Identify which cell holds the provided text, then report its [X, Y] central coordinate. 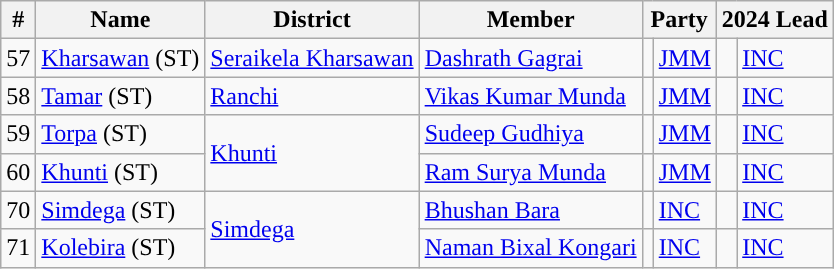
Party [679, 20]
Bhushan Bara [530, 210]
Naman Bixal Kongari [530, 248]
Dashrath Gagrai [530, 58]
Ram Surya Munda [530, 172]
Vikas Kumar Munda [530, 96]
Khunti (ST) [120, 172]
57 [18, 58]
71 [18, 248]
Member [530, 20]
60 [18, 172]
Kolebira (ST) [120, 248]
58 [18, 96]
Torpa (ST) [120, 134]
59 [18, 134]
Khunti [312, 153]
Seraikela Kharsawan [312, 58]
2024 Lead [774, 20]
# [18, 20]
Sudeep Gudhiya [530, 134]
Simdega [312, 229]
70 [18, 210]
Tamar (ST) [120, 96]
Kharsawan (ST) [120, 58]
Simdega (ST) [120, 210]
Name [120, 20]
Ranchi [312, 96]
District [312, 20]
